Find where the given text appears and provide that cell's center as [X, Y] coordinate. 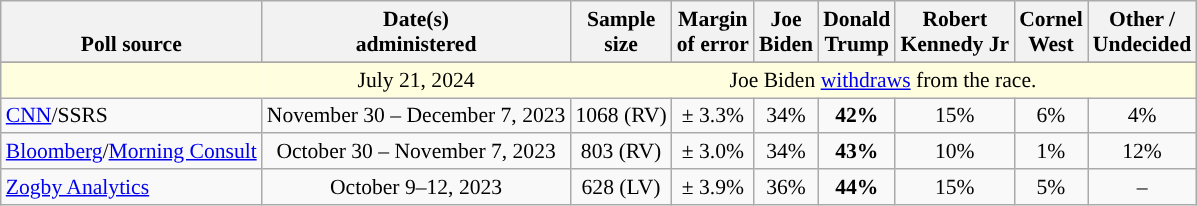
Other /Undecided [1142, 32]
– [1142, 187]
November 30 – December 7, 2023 [416, 116]
± 3.0% [713, 152]
Zogby Analytics [132, 187]
12% [1142, 152]
803 (RV) [620, 152]
1068 (RV) [620, 116]
6% [1051, 116]
4% [1142, 116]
Samplesize [620, 32]
Poll source [132, 32]
44% [856, 187]
Bloomberg/Morning Consult [132, 152]
43% [856, 152]
5% [1051, 187]
± 3.9% [713, 187]
DonaldTrump [856, 32]
JoeBiden [786, 32]
CNN/SSRS [132, 116]
October 30 – November 7, 2023 [416, 152]
1% [1051, 152]
Joe Biden withdraws from the race. [883, 80]
Date(s)administered [416, 32]
10% [954, 152]
October 9–12, 2023 [416, 187]
± 3.3% [713, 116]
RobertKennedy Jr [954, 32]
July 21, 2024 [416, 80]
42% [856, 116]
Marginof error [713, 32]
CornelWest [1051, 32]
36% [786, 187]
628 (LV) [620, 187]
